Return (X, Y) of the center of cell containing provided text 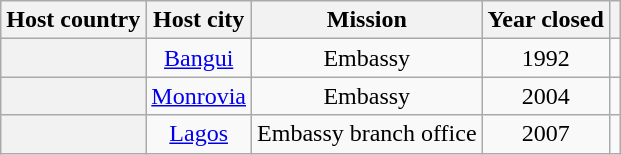
Year closed (546, 20)
Bangui (199, 58)
Lagos (199, 134)
1992 (546, 58)
Mission (368, 20)
Embassy branch office (368, 134)
Host city (199, 20)
2004 (546, 96)
2007 (546, 134)
Host country (74, 20)
Monrovia (199, 96)
